Search for the cell housing the specified text and yield its [X, Y] center coordinate. 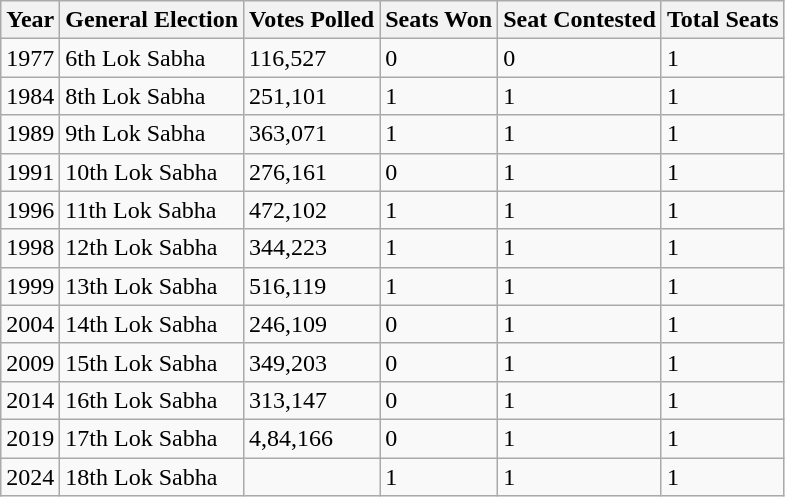
516,119 [312, 286]
12th Lok Sabha [152, 248]
349,203 [312, 362]
10th Lok Sabha [152, 172]
251,101 [312, 96]
363,071 [312, 134]
116,527 [312, 58]
1984 [30, 96]
2024 [30, 477]
17th Lok Sabha [152, 438]
15th Lok Sabha [152, 362]
1989 [30, 134]
9th Lok Sabha [152, 134]
1996 [30, 210]
2019 [30, 438]
2004 [30, 324]
2014 [30, 400]
6th Lok Sabha [152, 58]
1977 [30, 58]
4,84,166 [312, 438]
16th Lok Sabha [152, 400]
8th Lok Sabha [152, 96]
Total Seats [722, 20]
344,223 [312, 248]
1998 [30, 248]
246,109 [312, 324]
2009 [30, 362]
472,102 [312, 210]
13th Lok Sabha [152, 286]
1991 [30, 172]
14th Lok Sabha [152, 324]
Seat Contested [580, 20]
276,161 [312, 172]
Votes Polled [312, 20]
18th Lok Sabha [152, 477]
Year [30, 20]
General Election [152, 20]
1999 [30, 286]
Seats Won [439, 20]
313,147 [312, 400]
11th Lok Sabha [152, 210]
